Capture the cell that displays the provided text and extract its (X, Y) central coordinate. 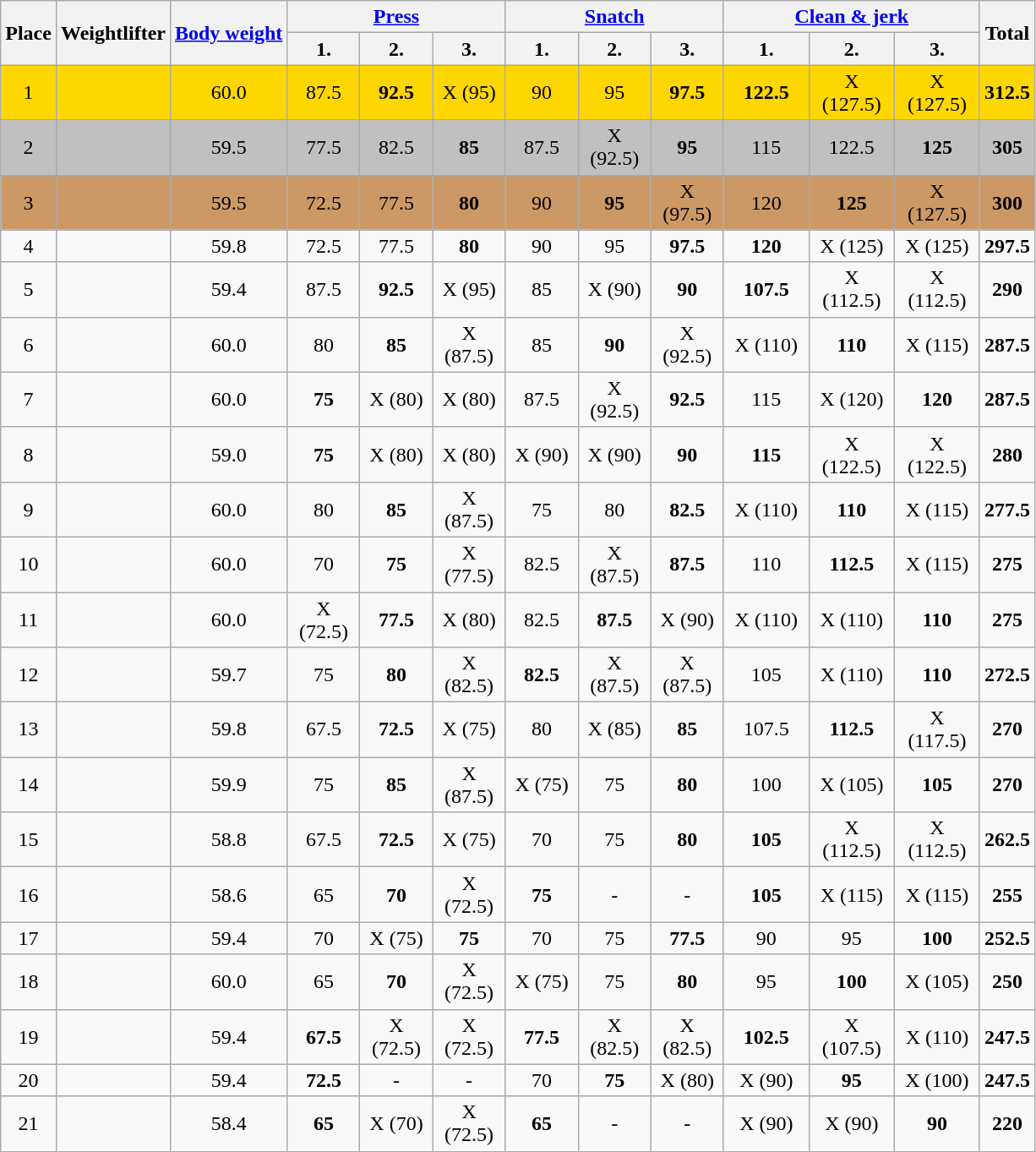
300 (1007, 203)
277.5 (1007, 509)
X (100) (936, 1080)
250 (1007, 982)
Weightlifter (113, 33)
312.5 (1007, 93)
17 (29, 938)
255 (1007, 894)
21 (29, 1124)
5 (29, 289)
Press (396, 17)
Snatch (614, 17)
7 (29, 399)
X (97.5) (687, 203)
297.5 (1007, 246)
272.5 (1007, 674)
X (85) (614, 730)
X (70) (396, 1124)
13 (29, 730)
4 (29, 246)
58.8 (228, 840)
11 (29, 619)
8 (29, 455)
19 (29, 1036)
102.5 (766, 1036)
Total (1007, 33)
15 (29, 840)
Body weight (228, 33)
Clean & jerk (852, 17)
3 (29, 203)
14 (29, 784)
280 (1007, 455)
10 (29, 565)
59.7 (228, 674)
58.4 (228, 1124)
Place (29, 33)
2 (29, 147)
X (107.5) (852, 1036)
305 (1007, 147)
58.6 (228, 894)
6 (29, 345)
X (117.5) (936, 730)
59.0 (228, 455)
290 (1007, 289)
X (77.5) (469, 565)
262.5 (1007, 840)
16 (29, 894)
59.9 (228, 784)
20 (29, 1080)
12 (29, 674)
252.5 (1007, 938)
220 (1007, 1124)
X (120) (852, 399)
9 (29, 509)
1 (29, 93)
18 (29, 982)
